Extract the (X, Y) coordinate from the center of the cell holding the provided text.  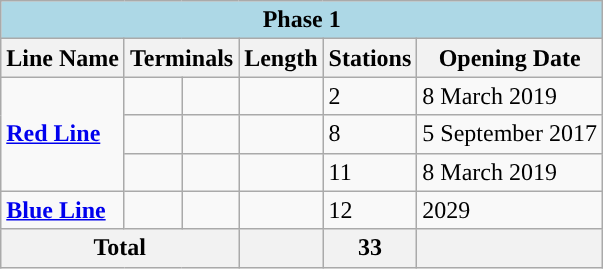
2029 (510, 210)
5 September 2017 (510, 134)
11 (370, 172)
Opening Date (510, 58)
8 (370, 134)
Line Name (63, 58)
Length (281, 58)
Red Line (63, 134)
2 (370, 96)
12 (370, 210)
Terminals (181, 58)
33 (370, 248)
Total (120, 248)
Stations (370, 58)
Phase 1 (302, 20)
Blue Line (63, 210)
